Find where the given text appears and provide that cell's center as [X, Y] coordinate. 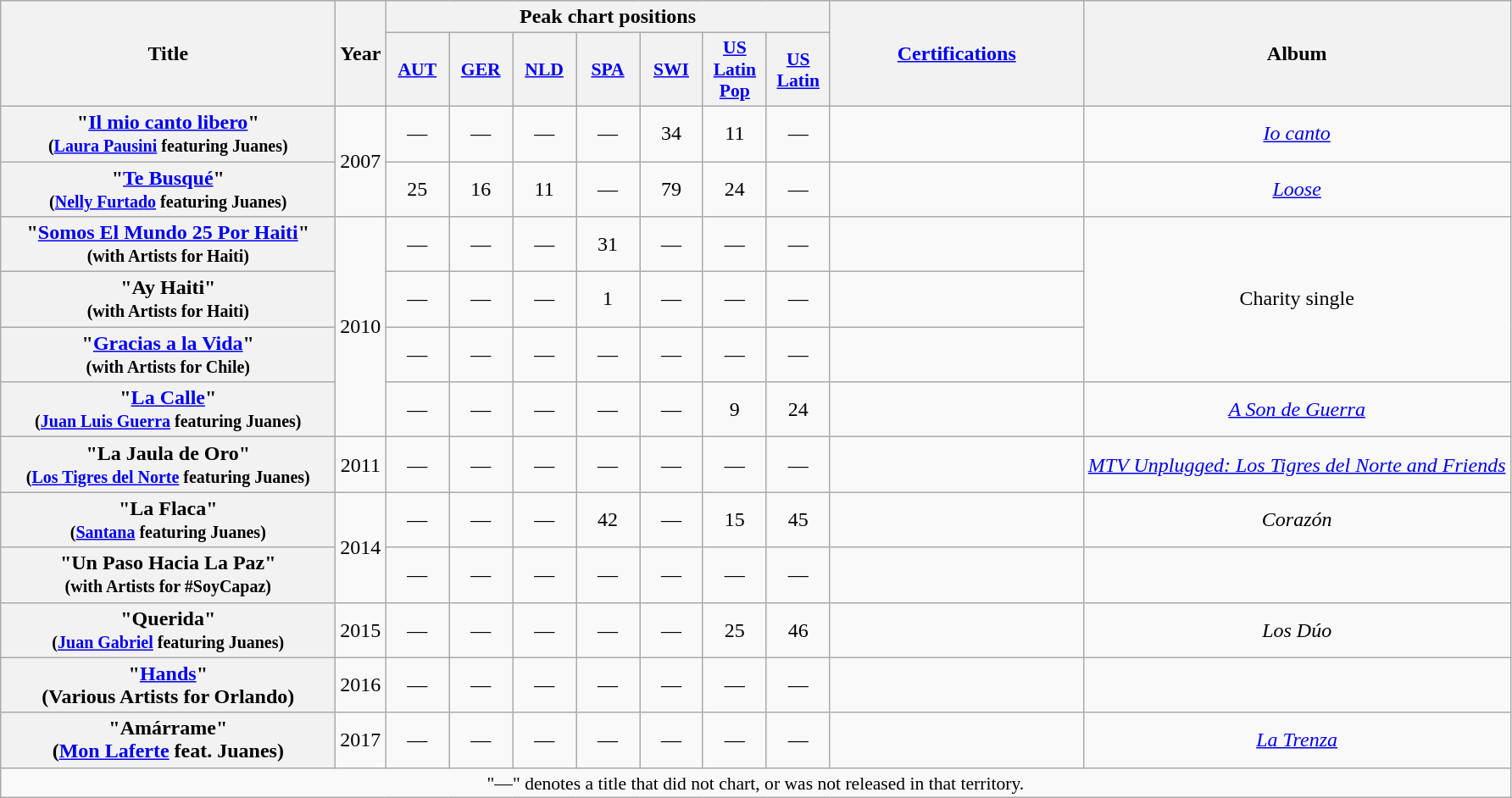
SPA [609, 69]
"Somos El Mundo 25 Por Haiti" (with Artists for Haiti) [168, 244]
USLatin [798, 69]
31 [609, 244]
2017 [361, 740]
Los Dúo [1297, 630]
42 [609, 520]
A Son de Guerra [1297, 410]
Charity single [1297, 300]
"Ay Haiti" (with Artists for Haiti) [168, 300]
79 [671, 188]
1 [609, 300]
"La Flaca" (Santana featuring Juanes) [168, 520]
"—" denotes a title that did not chart, or was not released in that territory. [756, 783]
Title [168, 54]
Album [1297, 54]
GER [481, 69]
Year [361, 54]
MTV Unplugged: Los Tigres del Norte and Friends [1297, 464]
USLatin Pop [734, 69]
2007 [361, 161]
"Hands"(Various Artists for Orlando) [168, 684]
2014 [361, 547]
Io canto [1297, 134]
"Amárrame"(Mon Laferte feat. Juanes) [168, 740]
9 [734, 410]
Corazón [1297, 520]
"Te Busqué" (Nelly Furtado featuring Juanes) [168, 188]
Loose [1297, 188]
"Un Paso Hacia La Paz" (with Artists for #SoyCapaz) [168, 574]
2016 [361, 684]
2015 [361, 630]
46 [798, 630]
34 [671, 134]
"Querida" (Juan Gabriel featuring Juanes) [168, 630]
Certifications [956, 54]
"Il mio canto libero" (Laura Pausini featuring Juanes) [168, 134]
"Gracias a la Vida" (with Artists for Chile) [168, 354]
"La Jaula de Oro" (Los Tigres del Norte featuring Juanes) [168, 464]
"La Calle" (Juan Luis Guerra featuring Juanes) [168, 410]
La Trenza [1297, 740]
Peak chart positions [608, 17]
2011 [361, 464]
15 [734, 520]
2010 [361, 327]
SWI [671, 69]
AUT [417, 69]
NLD [544, 69]
16 [481, 188]
45 [798, 520]
